Find where the given text appears and provide that cell's center as (X, Y) coordinate. 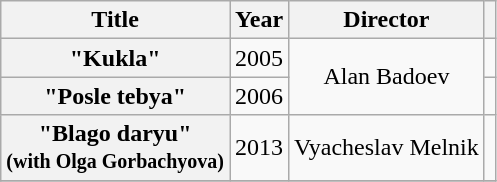
"Posle tebya" (116, 96)
2005 (260, 58)
Vyacheslav Melnik (387, 148)
2006 (260, 96)
Alan Badoev (387, 77)
Director (387, 20)
"Kukla" (116, 58)
"Blago daryu" (with Olga Gorbachyova) (116, 148)
Year (260, 20)
2013 (260, 148)
Title (116, 20)
